Extract the (X, Y) coordinate from the center of the cell holding the provided text.  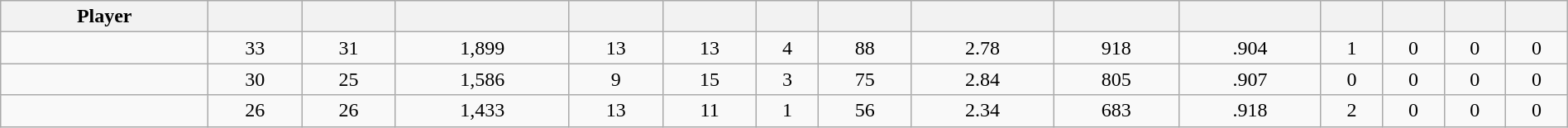
25 (349, 79)
1,899 (482, 48)
30 (255, 79)
15 (710, 79)
56 (865, 111)
33 (255, 48)
2.78 (982, 48)
683 (1116, 111)
9 (615, 79)
11 (710, 111)
2.34 (982, 111)
88 (865, 48)
805 (1116, 79)
.918 (1250, 111)
918 (1116, 48)
75 (865, 79)
1,586 (482, 79)
3 (787, 79)
Player (104, 17)
4 (787, 48)
.904 (1250, 48)
2 (1351, 111)
31 (349, 48)
1,433 (482, 111)
.907 (1250, 79)
2.84 (982, 79)
